From the cell containing the given text, extract its center point as [X, Y] coordinate. 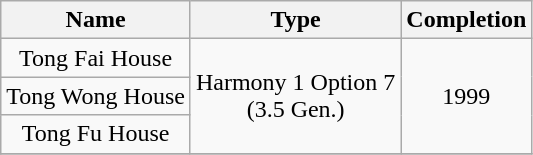
Completion [466, 20]
Type [295, 20]
Tong Wong House [96, 96]
Tong Fu House [96, 134]
Tong Fai House [96, 58]
Harmony 1 Option 7 (3.5 Gen.) [295, 96]
1999 [466, 96]
Name [96, 20]
